Return the (x, y) coordinate for the center point of the cell that contains the specified text.  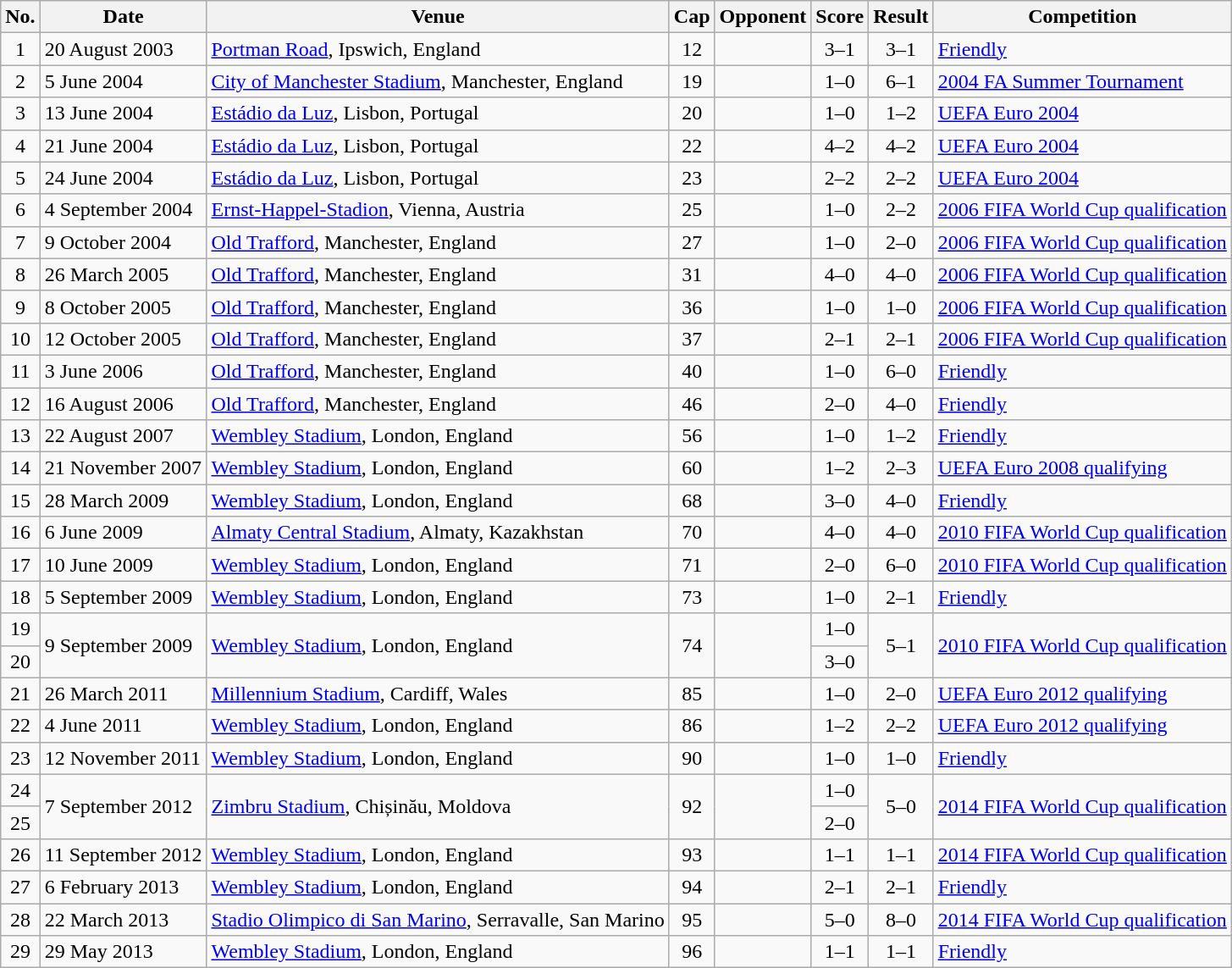
29 May 2013 (124, 952)
94 (692, 887)
9 September 2009 (124, 645)
Almaty Central Stadium, Almaty, Kazakhstan (438, 533)
Venue (438, 17)
13 June 2004 (124, 113)
Stadio Olimpico di San Marino, Serravalle, San Marino (438, 919)
6 February 2013 (124, 887)
12 October 2005 (124, 339)
11 (20, 371)
4 June 2011 (124, 726)
70 (692, 533)
Cap (692, 17)
26 March 2005 (124, 274)
71 (692, 565)
56 (692, 436)
15 (20, 501)
2–3 (901, 468)
Portman Road, Ipswich, England (438, 49)
Date (124, 17)
6 June 2009 (124, 533)
21 November 2007 (124, 468)
12 November 2011 (124, 758)
24 (20, 790)
Zimbru Stadium, Chișinău, Moldova (438, 806)
Score (840, 17)
6–1 (901, 81)
6 (20, 210)
10 June 2009 (124, 565)
5–1 (901, 645)
86 (692, 726)
13 (20, 436)
No. (20, 17)
5 September 2009 (124, 597)
73 (692, 597)
21 (20, 694)
28 (20, 919)
22 March 2013 (124, 919)
92 (692, 806)
11 September 2012 (124, 855)
24 June 2004 (124, 178)
10 (20, 339)
UEFA Euro 2008 qualifying (1082, 468)
16 August 2006 (124, 404)
8 October 2005 (124, 307)
93 (692, 855)
96 (692, 952)
2004 FA Summer Tournament (1082, 81)
18 (20, 597)
17 (20, 565)
Result (901, 17)
4 (20, 146)
21 June 2004 (124, 146)
60 (692, 468)
46 (692, 404)
29 (20, 952)
14 (20, 468)
85 (692, 694)
4 September 2004 (124, 210)
26 (20, 855)
31 (692, 274)
7 September 2012 (124, 806)
40 (692, 371)
3 June 2006 (124, 371)
7 (20, 242)
37 (692, 339)
Millennium Stadium, Cardiff, Wales (438, 694)
8 (20, 274)
Competition (1082, 17)
22 August 2007 (124, 436)
95 (692, 919)
5 June 2004 (124, 81)
74 (692, 645)
3 (20, 113)
5 (20, 178)
28 March 2009 (124, 501)
9 (20, 307)
36 (692, 307)
9 October 2004 (124, 242)
2 (20, 81)
90 (692, 758)
Opponent (763, 17)
City of Manchester Stadium, Manchester, England (438, 81)
16 (20, 533)
Ernst-Happel-Stadion, Vienna, Austria (438, 210)
1 (20, 49)
20 August 2003 (124, 49)
8–0 (901, 919)
26 March 2011 (124, 694)
68 (692, 501)
